Return [x, y] of the center of cell containing provided text 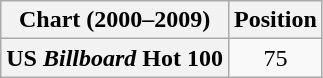
US Billboard Hot 100 [115, 58]
Chart (2000–2009) [115, 20]
Position [276, 20]
75 [276, 58]
